Extract the [x, y] coordinate from the center of the cell holding the provided text.  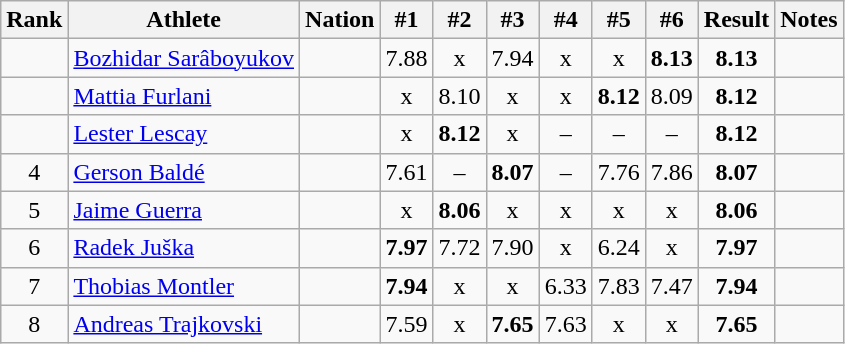
Thobias Montler [184, 286]
Radek Juška [184, 248]
7.86 [672, 172]
7.90 [512, 248]
#1 [406, 20]
7.72 [460, 248]
7.88 [406, 58]
Bozhidar Sarâboyukov [184, 58]
#2 [460, 20]
7.47 [672, 286]
7.61 [406, 172]
Lester Lescay [184, 134]
6.33 [566, 286]
#3 [512, 20]
Result [736, 20]
Gerson Baldé [184, 172]
6.24 [618, 248]
Andreas Trajkovski [184, 324]
7.76 [618, 172]
8.09 [672, 96]
4 [34, 172]
#6 [672, 20]
#5 [618, 20]
7 [34, 286]
7.59 [406, 324]
Mattia Furlani [184, 96]
Jaime Guerra [184, 210]
Rank [34, 20]
Notes [809, 20]
Athlete [184, 20]
7.83 [618, 286]
7.63 [566, 324]
8 [34, 324]
#4 [566, 20]
Nation [340, 20]
8.10 [460, 96]
6 [34, 248]
5 [34, 210]
